Locate the cell with the specified text and output its [X, Y] center coordinate. 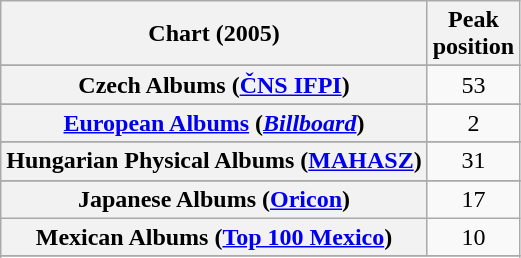
Chart (2005) [214, 34]
2 [473, 123]
17 [473, 199]
Czech Albums (ČNS IFPI) [214, 85]
Japanese Albums (Oricon) [214, 199]
Hungarian Physical Albums (MAHASZ) [214, 161]
10 [473, 237]
Mexican Albums (Top 100 Mexico) [214, 237]
European Albums (Billboard) [214, 123]
53 [473, 85]
31 [473, 161]
Peakposition [473, 34]
